Identify which cell holds the provided text, then report its (x, y) central coordinate. 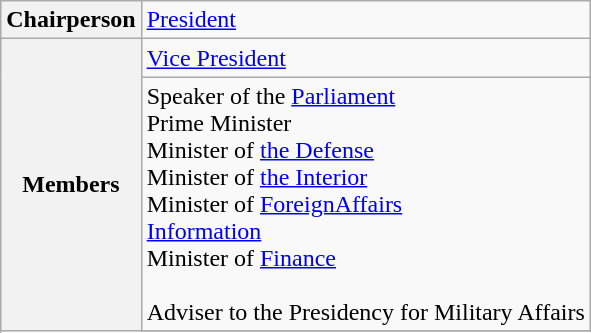
Chairperson (71, 20)
President (366, 20)
Members (71, 185)
Vice President (366, 58)
